Return the [x, y] coordinate for the center point of the cell that contains the specified text.  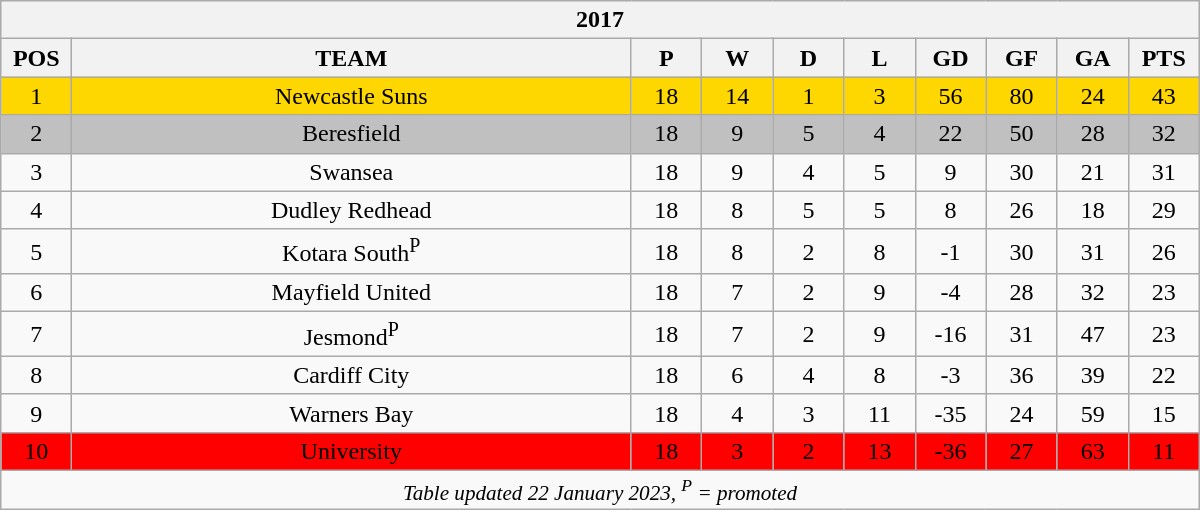
GD [950, 58]
15 [1164, 413]
Beresfield [352, 134]
POS [36, 58]
80 [1022, 96]
-1 [950, 252]
-35 [950, 413]
36 [1022, 375]
29 [1164, 210]
GF [1022, 58]
-4 [950, 293]
50 [1022, 134]
27 [1022, 451]
University [352, 451]
L [880, 58]
-36 [950, 451]
Warners Bay [352, 413]
2017 [600, 20]
63 [1092, 451]
10 [36, 451]
Cardiff City [352, 375]
Table updated 22 January 2023, P = promoted [600, 490]
D [808, 58]
Dudley Redhead [352, 210]
GA [1092, 58]
Newcastle Suns [352, 96]
47 [1092, 334]
Mayfield United [352, 293]
P [666, 58]
13 [880, 451]
JesmondP [352, 334]
PTS [1164, 58]
43 [1164, 96]
56 [950, 96]
Kotara SouthP [352, 252]
-3 [950, 375]
59 [1092, 413]
39 [1092, 375]
14 [738, 96]
TEAM [352, 58]
-16 [950, 334]
W [738, 58]
Swansea [352, 172]
21 [1092, 172]
